For the text-containing cell, return its midpoint in [X, Y] coordinate format. 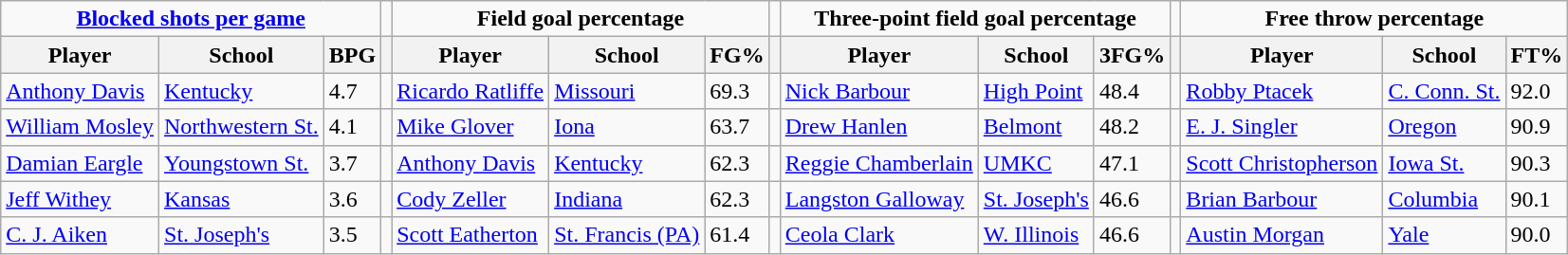
90.9 [1537, 127]
Oregon [1444, 127]
High Point [1036, 91]
Blocked shots per game [192, 19]
William Mosley [80, 127]
92.0 [1537, 91]
FG% [737, 55]
4.1 [352, 127]
Brian Barbour [1282, 199]
UMKC [1036, 163]
FT% [1537, 55]
48.2 [1132, 127]
Belmont [1036, 127]
Indiana [627, 199]
Ricardo Ratliffe [470, 91]
Reggie Chamberlain [878, 163]
4.7 [352, 91]
48.4 [1132, 91]
St. Francis (PA) [627, 235]
Yale [1444, 235]
Austin Morgan [1282, 235]
3.7 [352, 163]
90.0 [1537, 235]
61.4 [737, 235]
Drew Hanlen [878, 127]
69.3 [737, 91]
Mike Glover [470, 127]
C. J. Aiken [80, 235]
Northwestern St. [242, 127]
Robby Ptacek [1282, 91]
Nick Barbour [878, 91]
Missouri [627, 91]
47.1 [1132, 163]
Columbia [1444, 199]
Ceola Clark [878, 235]
Iowa St. [1444, 163]
Field goal percentage [581, 19]
Free throw percentage [1374, 19]
3.5 [352, 235]
90.1 [1537, 199]
63.7 [737, 127]
90.3 [1537, 163]
Scott Christopherson [1282, 163]
BPG [352, 55]
Scott Eatherton [470, 235]
E. J. Singler [1282, 127]
Iona [627, 127]
Youngstown St. [242, 163]
Kansas [242, 199]
Three-point field goal percentage [975, 19]
Langston Galloway [878, 199]
3FG% [1132, 55]
Cody Zeller [470, 199]
Damian Eargle [80, 163]
W. Illinois [1036, 235]
C. Conn. St. [1444, 91]
Jeff Withey [80, 199]
3.6 [352, 199]
